Return [x, y] of the center of cell containing provided text 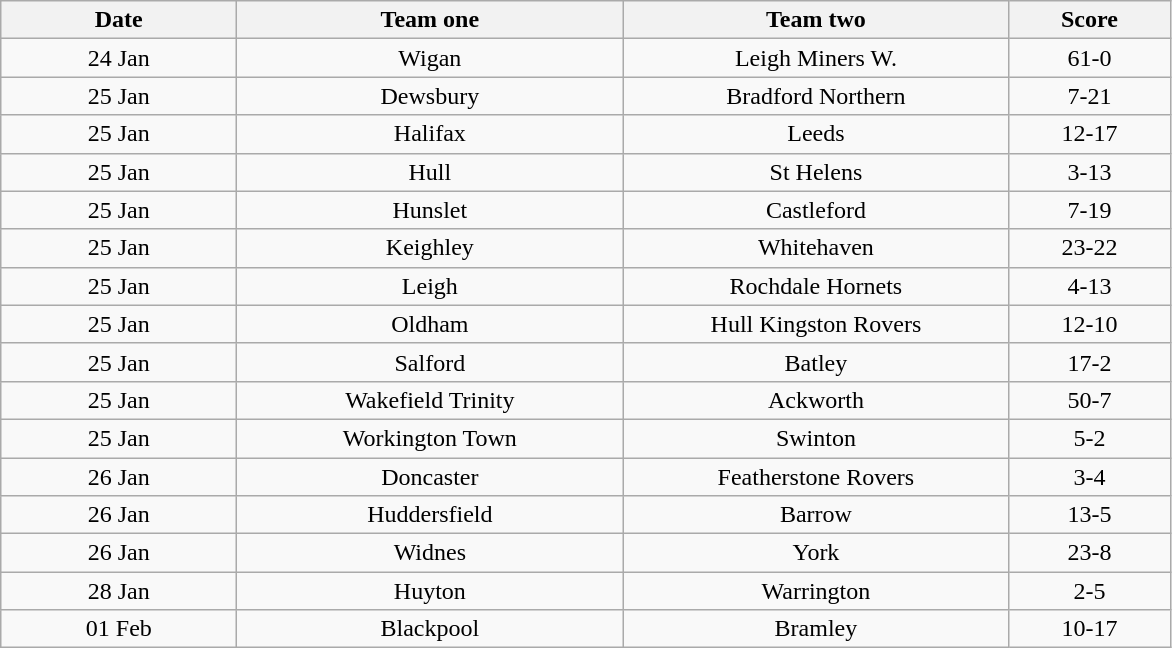
Swinton [816, 438]
Halifax [430, 134]
Date [119, 20]
Warrington [816, 591]
Leeds [816, 134]
4-13 [1090, 286]
Bramley [816, 629]
01 Feb [119, 629]
Bradford Northern [816, 96]
12-10 [1090, 324]
10-17 [1090, 629]
2-5 [1090, 591]
Leigh [430, 286]
Team two [816, 20]
York [816, 553]
Hull [430, 172]
Huddersfield [430, 515]
7-19 [1090, 210]
Blackpool [430, 629]
23-8 [1090, 553]
Hunslet [430, 210]
Salford [430, 362]
12-17 [1090, 134]
Doncaster [430, 477]
St Helens [816, 172]
Rochdale Hornets [816, 286]
Ackworth [816, 400]
Widnes [430, 553]
17-2 [1090, 362]
Oldham [430, 324]
Wakefield Trinity [430, 400]
23-22 [1090, 248]
Castleford [816, 210]
Batley [816, 362]
Wigan [430, 58]
Leigh Miners W. [816, 58]
13-5 [1090, 515]
28 Jan [119, 591]
61-0 [1090, 58]
Dewsbury [430, 96]
Keighley [430, 248]
Team one [430, 20]
7-21 [1090, 96]
Hull Kingston Rovers [816, 324]
3-13 [1090, 172]
24 Jan [119, 58]
5-2 [1090, 438]
3-4 [1090, 477]
Featherstone Rovers [816, 477]
Score [1090, 20]
Whitehaven [816, 248]
50-7 [1090, 400]
Huyton [430, 591]
Barrow [816, 515]
Workington Town [430, 438]
